Locate the cell with the specified text and output its (X, Y) center coordinate. 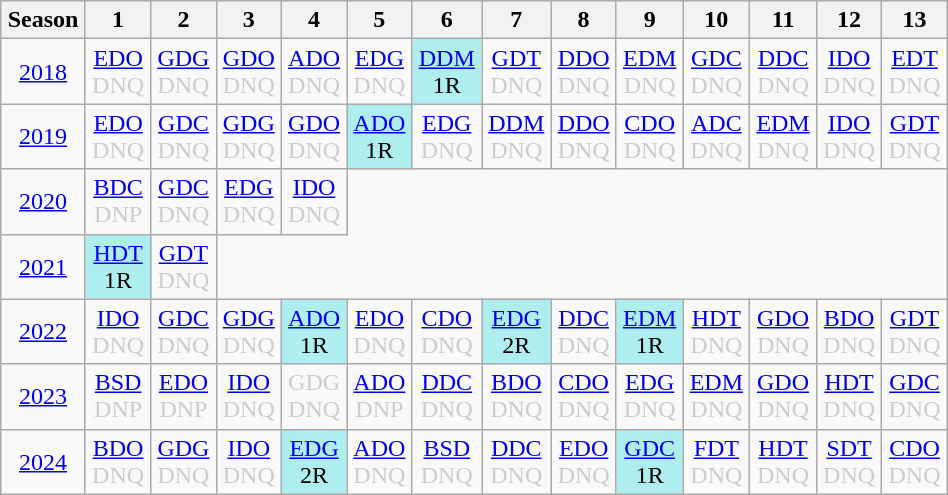
6 (446, 20)
9 (650, 20)
2021 (44, 266)
7 (516, 20)
2024 (44, 462)
EDODNP (184, 396)
FDTDNQ (716, 462)
10 (716, 20)
Season (44, 20)
DDMDNQ (516, 136)
SDTDNQ (848, 462)
2022 (44, 332)
2018 (44, 72)
ADCDNQ (716, 136)
DDM1R (446, 72)
8 (584, 20)
2020 (44, 202)
4 (314, 20)
11 (784, 20)
ADODNP (380, 396)
2 (184, 20)
5 (380, 20)
13 (915, 20)
BDCDNP (118, 202)
EDTDNQ (915, 72)
2023 (44, 396)
EDM1R (650, 332)
1 (118, 20)
12 (848, 20)
BSDDNQ (446, 462)
GDC1R (650, 462)
HDT1R (118, 266)
BSDDNP (118, 396)
2019 (44, 136)
3 (248, 20)
